Return [x, y] of the center of cell containing provided text 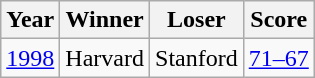
Score [278, 20]
Stanford [197, 58]
Winner [105, 20]
Harvard [105, 58]
Loser [197, 20]
1998 [30, 58]
Year [30, 20]
71–67 [278, 58]
